Pinpoint the cell where the given text exists, returning its (x, y) midpoint coordinate. 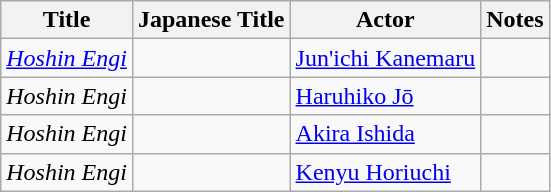
Japanese Title (211, 20)
Notes (515, 20)
Haruhiko Jō (386, 96)
Title (67, 20)
Jun'ichi Kanemaru (386, 58)
Akira Ishida (386, 134)
Actor (386, 20)
Kenyu Horiuchi (386, 172)
